Find where the given text appears and provide that cell's center as (X, Y) coordinate. 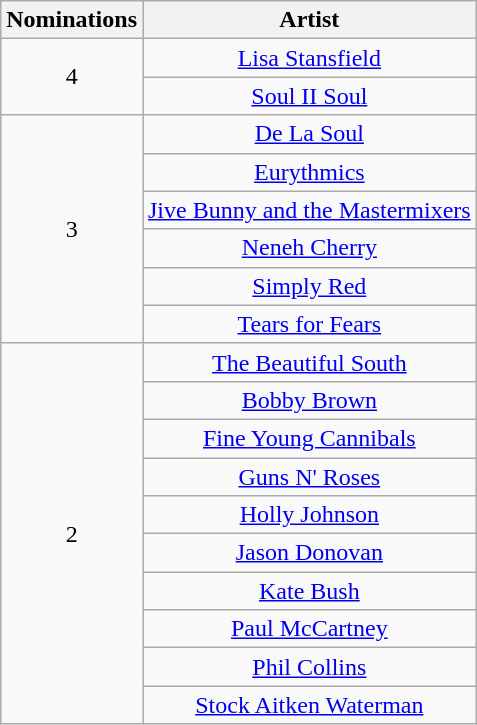
Lisa Stansfield (309, 58)
Kate Bush (309, 591)
Jive Bunny and the Mastermixers (309, 210)
Bobby Brown (309, 400)
3 (72, 229)
Neneh Cherry (309, 248)
Soul II Soul (309, 96)
Holly Johnson (309, 515)
Fine Young Cannibals (309, 438)
Artist (309, 20)
De La Soul (309, 134)
The Beautiful South (309, 362)
4 (72, 77)
Eurythmics (309, 172)
Tears for Fears (309, 324)
Guns N' Roses (309, 477)
Jason Donovan (309, 553)
Stock Aitken Waterman (309, 705)
Paul McCartney (309, 629)
Simply Red (309, 286)
2 (72, 534)
Phil Collins (309, 667)
Nominations (72, 20)
